Output the (X, Y) coordinate of the center of the cell containing the given text.  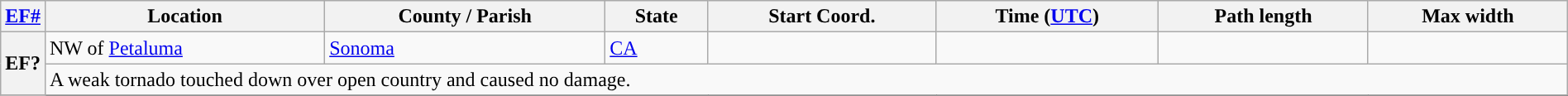
A weak tornado touched down over open country and caused no damage. (806, 79)
Start Coord. (822, 17)
CA (657, 48)
County / Parish (465, 17)
Sonoma (465, 48)
Time (UTC) (1047, 17)
NW of Petaluma (184, 48)
EF# (23, 17)
Path length (1264, 17)
Location (184, 17)
EF? (23, 64)
Max width (1467, 17)
State (657, 17)
